Scan for the cell matching the given text and deliver its (X, Y) coordinate at center. 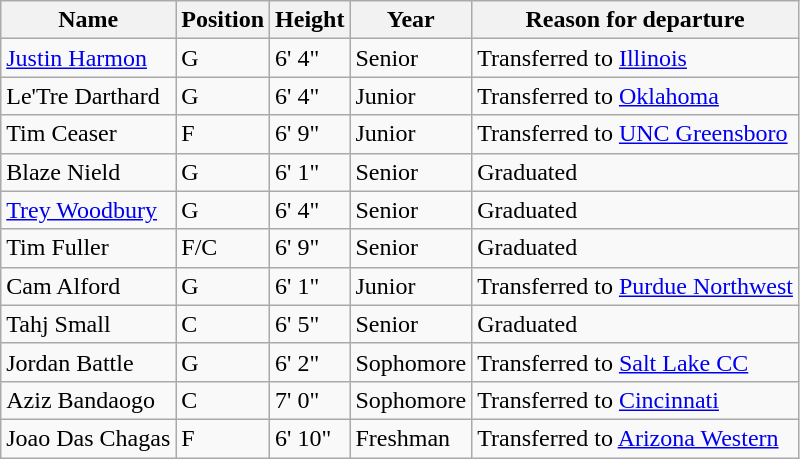
Name (88, 20)
F/C (223, 248)
Cam Alford (88, 286)
Tim Ceaser (88, 134)
Blaze Nield (88, 172)
Transferred to Illinois (636, 58)
Transferred to Salt Lake CC (636, 362)
Tahj Small (88, 324)
Transferred to Arizona Western (636, 438)
Freshman (411, 438)
Joao Das Chagas (88, 438)
6' 10" (310, 438)
Transferred to Oklahoma (636, 96)
Year (411, 20)
Height (310, 20)
Transferred to Cincinnati (636, 400)
Jordan Battle (88, 362)
Tim Fuller (88, 248)
Transferred to UNC Greensboro (636, 134)
Transferred to Purdue Northwest (636, 286)
6' 2" (310, 362)
7' 0" (310, 400)
Justin Harmon (88, 58)
Le'Tre Darthard (88, 96)
Trey Woodbury (88, 210)
Aziz Bandaogo (88, 400)
Position (223, 20)
Reason for departure (636, 20)
6' 5" (310, 324)
